Return [x, y] of the center of cell containing provided text 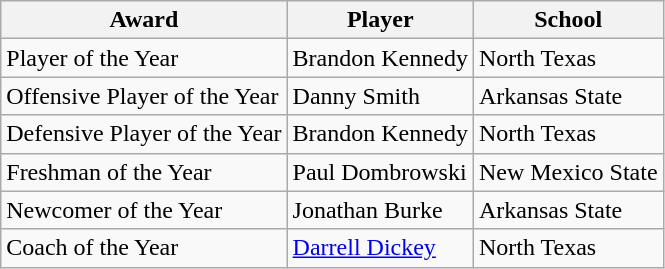
School [568, 20]
Defensive Player of the Year [144, 134]
Freshman of the Year [144, 172]
Coach of the Year [144, 248]
Offensive Player of the Year [144, 96]
Paul Dombrowski [380, 172]
Player [380, 20]
Newcomer of the Year [144, 210]
Award [144, 20]
Danny Smith [380, 96]
Darrell Dickey [380, 248]
Player of the Year [144, 58]
Jonathan Burke [380, 210]
New Mexico State [568, 172]
